Provide the [x, y] coordinate of the cell's center where the given text is located.  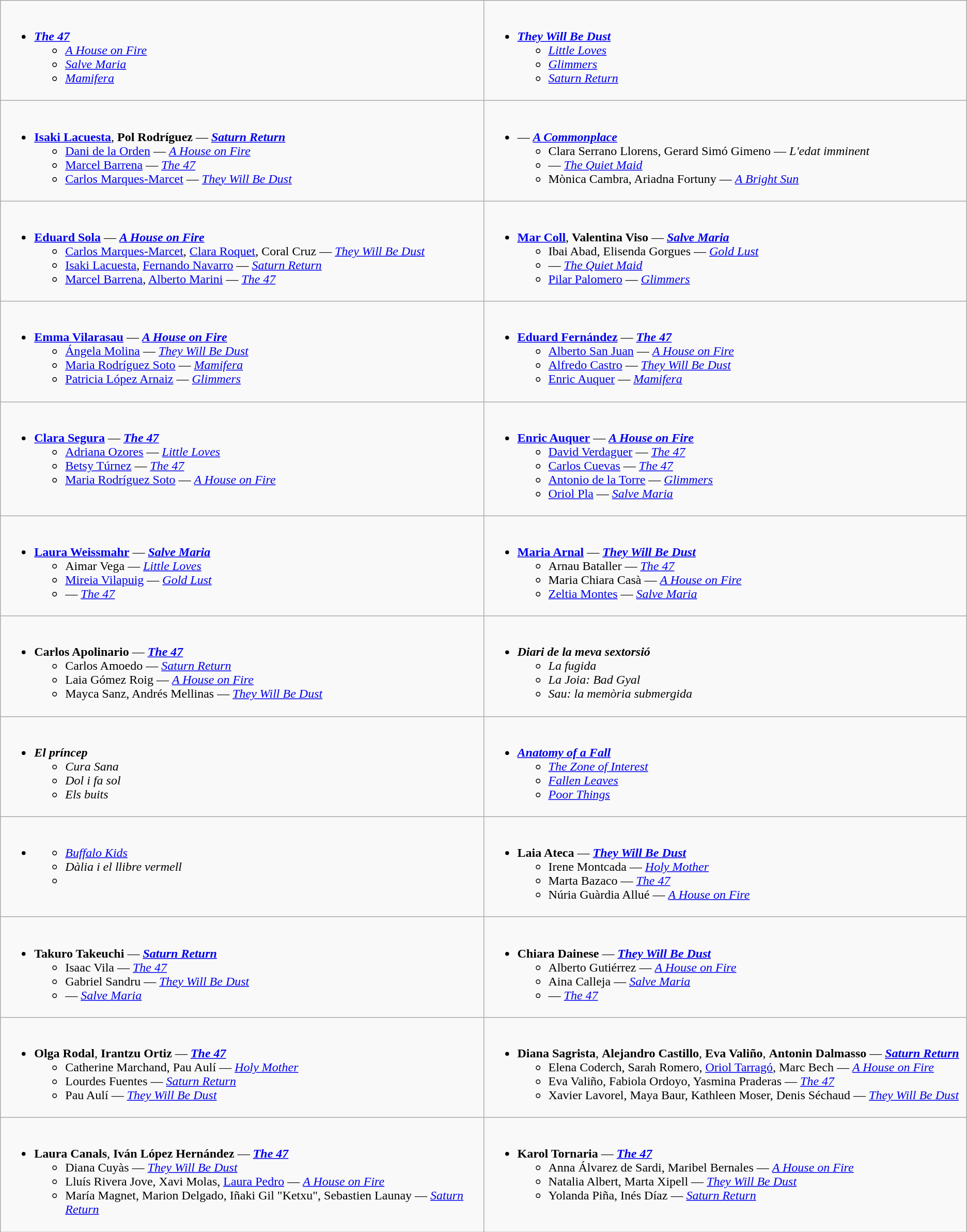
Laia Ateca — They Will Be DustIrene Montcada — Holy MotherMarta Bazaco — The 47Núria Guàrdia Allué — A House on Fire [725, 867]
Mar Coll, Valentina Viso — Salve MariaIbai Abad, Elisenda Gorgues — Gold Lust — The Quiet MaidPilar Palomero — Glimmers [725, 251]
El príncepCura SanaDol i fa solEls buits [242, 766]
Laura Weissmahr — Salve MariaAimar Vega — Little LovesMireia Vilapuig — Gold Lust — The 47 [242, 566]
Olga Rodal, Irantzu Ortiz — The 47Catherine Marchand, Pau Aulí — Holy MotherLourdes Fuentes — Saturn ReturnPau Aulí — They Will Be Dust [242, 1067]
Clara Segura — The 47Adriana Ozores — Little LovesBetsy Túrnez — The 47Maria Rodríguez Soto — A House on Fire [242, 459]
— A CommonplaceClara Serrano Llorens, Gerard Simó Gimeno — L'edat imminent — The Quiet MaidMònica Cambra, Ariadna Fortuny — A Bright Sun [725, 151]
Enric Auquer — A House on FireDavid Verdaguer — The 47Carlos Cuevas — The 47Antonio de la Torre — GlimmersOriol Pla — Salve Maria [725, 459]
Emma Vilarasau — A House on FireÁngela Molina — They Will Be DustMaria Rodríguez Soto — MamiferaPatricia López Arnaiz — Glimmers [242, 351]
Carlos Apolinario — The 47Carlos Amoedo — Saturn ReturnLaia Gómez Roig — A House on FireMayca Sanz, Andrés Mellinas — They Will Be Dust [242, 666]
Diari de la meva sextorsióLa fugidaLa Joia: Bad GyalSau: la memòria submergida [725, 666]
Isaki Lacuesta, Pol Rodríguez — Saturn ReturnDani de la Orden — A House on FireMarcel Barrena — The 47Carlos Marques-Marcet — They Will Be Dust [242, 151]
Takuro Takeuchi — Saturn ReturnIsaac Vila — The 47Gabriel Sandru — They Will Be Dust — Salve Maria [242, 967]
Chiara Dainese — They Will Be DustAlberto Gutiérrez — A House on FireAina Calleja — Salve Maria — The 47 [725, 967]
The 47A House on FireSalve MariaMamifera [242, 51]
Anatomy of a FallThe Zone of InterestFallen LeavesPoor Things [725, 766]
Eduard Fernández — The 47Alberto San Juan — A House on FireAlfredo Castro — They Will Be DustEnric Auquer — Mamifera [725, 351]
Buffalo KidsDàlia i el llibre vermell [242, 867]
They Will Be DustLittle LovesGlimmersSaturn Return [725, 51]
Maria Arnal — They Will Be DustArnau Bataller — The 47Maria Chiara Casà — A House on FireZeltia Montes — Salve Maria [725, 566]
